Extract the [x, y] coordinate from the center of the cell holding the provided text.  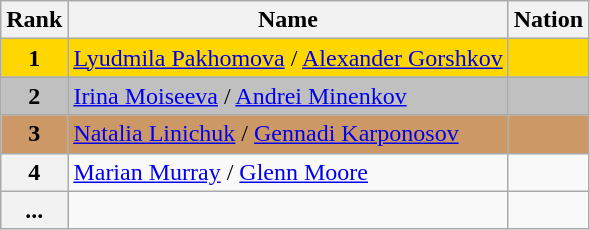
Lyudmila Pakhomova / Alexander Gorshkov [288, 58]
Irina Moiseeva / Andrei Minenkov [288, 96]
Natalia Linichuk / Gennadi Karponosov [288, 134]
2 [34, 96]
Nation [548, 20]
Rank [34, 20]
Name [288, 20]
1 [34, 58]
... [34, 210]
3 [34, 134]
4 [34, 172]
Marian Murray / Glenn Moore [288, 172]
